Output the [X, Y] coordinate of the center of the cell containing the given text.  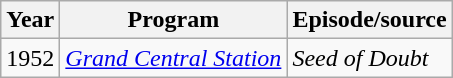
1952 [30, 58]
Seed of Doubt [370, 58]
Episode/source [370, 20]
Program [174, 20]
Grand Central Station [174, 58]
Year [30, 20]
